Provide the (x, y) coordinate of the cell's center where the given text is located.  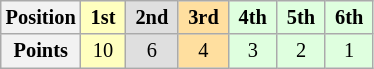
6 (152, 51)
Position (41, 17)
3rd (203, 17)
2 (301, 51)
4 (203, 51)
1st (104, 17)
3 (253, 51)
1 (349, 51)
4th (253, 17)
2nd (152, 17)
10 (104, 51)
5th (301, 17)
6th (349, 17)
Points (41, 51)
